Capture the cell that displays the provided text and extract its [x, y] central coordinate. 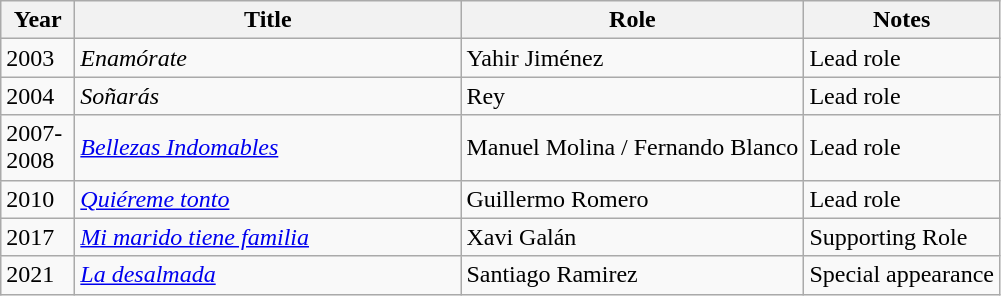
Rey [632, 96]
Yahir Jiménez [632, 58]
Year [38, 20]
Mi marido tiene familia [268, 237]
Title [268, 20]
Santiago Ramirez [632, 275]
Supporting Role [902, 237]
2004 [38, 96]
Special appearance [902, 275]
Quiéreme tonto [268, 199]
Notes [902, 20]
Role [632, 20]
Enamórate [268, 58]
2021 [38, 275]
2010 [38, 199]
2007-2008 [38, 148]
Guillermo Romero [632, 199]
Bellezas Indomables [268, 148]
La desalmada [268, 275]
2017 [38, 237]
Soñarás [268, 96]
2003 [38, 58]
Xavi Galán [632, 237]
Manuel Molina / Fernando Blanco [632, 148]
